Extract the (X, Y) coordinate from the center of the cell holding the provided text.  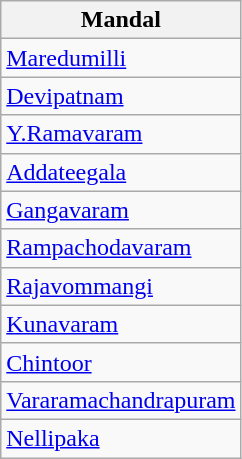
Devipatnam (121, 96)
Chintoor (121, 362)
Vararamachandrapuram (121, 400)
Y.Ramavaram (121, 134)
Nellipaka (121, 438)
Mandal (121, 20)
Kunavaram (121, 324)
Maredumilli (121, 58)
Addateegala (121, 172)
Rampachodavaram (121, 248)
Gangavaram (121, 210)
Rajavommangi (121, 286)
